Scan for the cell matching the given text and deliver its (X, Y) coordinate at center. 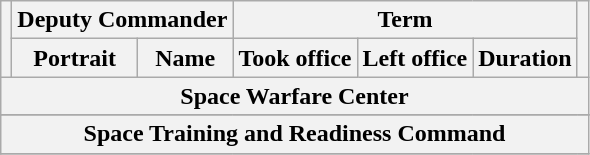
Space Training and Readiness Command (294, 134)
Portrait (75, 58)
Deputy Commander (122, 20)
Took office (295, 58)
Name (186, 58)
Term (405, 20)
Space Warfare Center (294, 96)
Duration (525, 58)
Left office (415, 58)
